Identify which cell holds the provided text, then report its (X, Y) central coordinate. 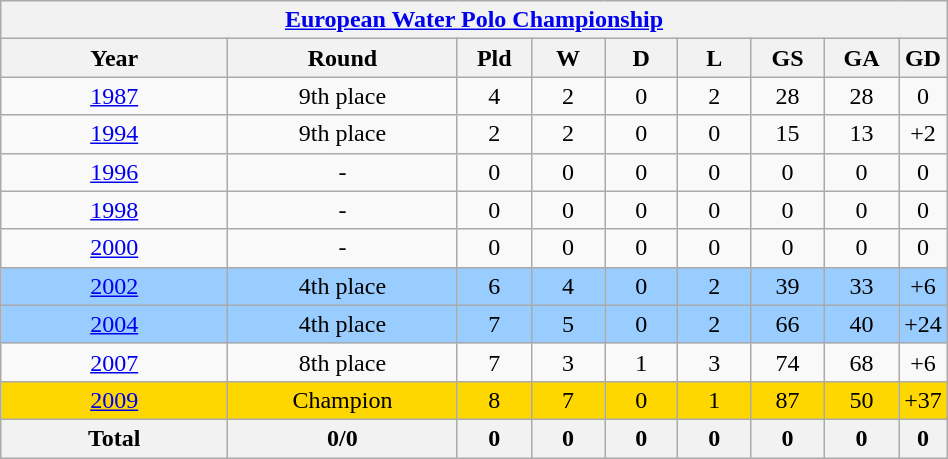
European Water Polo Championship (474, 20)
66 (788, 324)
74 (788, 362)
2004 (114, 324)
5 (568, 324)
Round (343, 58)
GD (924, 58)
1996 (114, 172)
8th place (343, 362)
40 (861, 324)
GA (861, 58)
Pld (494, 58)
13 (861, 134)
+2 (924, 134)
68 (861, 362)
50 (861, 400)
+37 (924, 400)
2000 (114, 248)
GS (788, 58)
33 (861, 286)
Champion (343, 400)
Year (114, 58)
87 (788, 400)
1987 (114, 96)
L (714, 58)
8 (494, 400)
1998 (114, 210)
W (568, 58)
D (642, 58)
0/0 (343, 438)
2007 (114, 362)
+24 (924, 324)
15 (788, 134)
6 (494, 286)
2009 (114, 400)
Total (114, 438)
2002 (114, 286)
1994 (114, 134)
39 (788, 286)
